For the text-containing cell, return its midpoint in (X, Y) coordinate format. 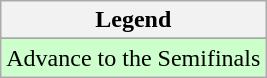
Legend (134, 20)
Advance to the Semifinals (134, 58)
